Pinpoint the cell where the given text exists, returning its [X, Y] midpoint coordinate. 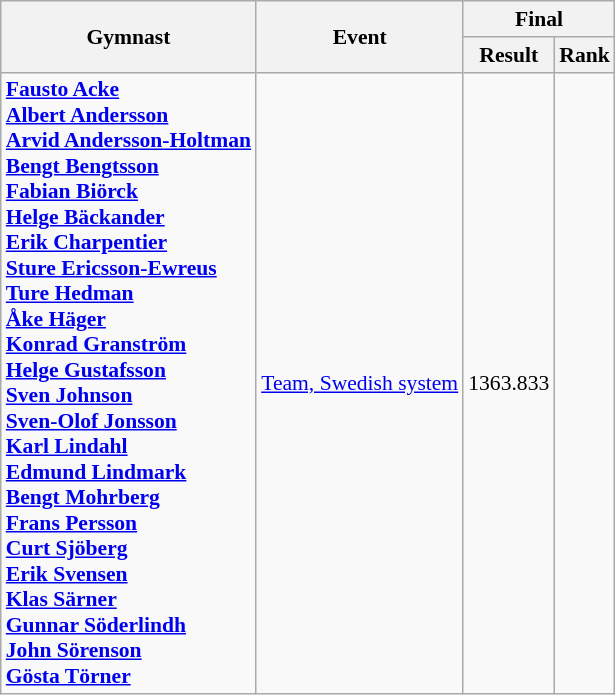
Final [539, 19]
Team, Swedish system [360, 383]
Event [360, 36]
Rank [584, 55]
Result [508, 55]
Gymnast [128, 36]
1363.833 [508, 383]
